Return [x, y] of the center of cell containing provided text 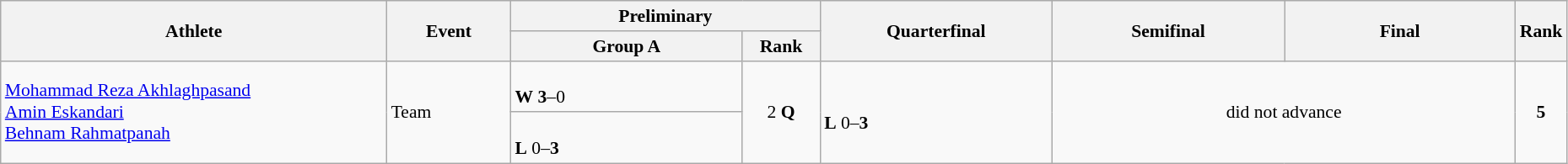
did not advance [1284, 112]
Group A [626, 46]
Athlete [194, 30]
Preliminary [665, 16]
Final [1400, 30]
Semifinal [1169, 30]
Team [449, 112]
Event [449, 30]
Quarterfinal [936, 30]
5 [1542, 112]
Mohammad Reza Akhlaghpasand Amin Eskandari Behnam Rahmatpanah [194, 112]
W 3–0 [626, 86]
2 Q [781, 112]
